Capture the cell that displays the provided text and extract its (x, y) central coordinate. 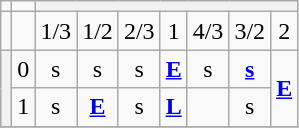
2 (284, 31)
0 (24, 69)
1/3 (56, 31)
L (174, 107)
4/3 (208, 31)
2/3 (139, 31)
1/2 (98, 31)
3/2 (250, 31)
